Pinpoint the cell where the given text exists, returning its [x, y] midpoint coordinate. 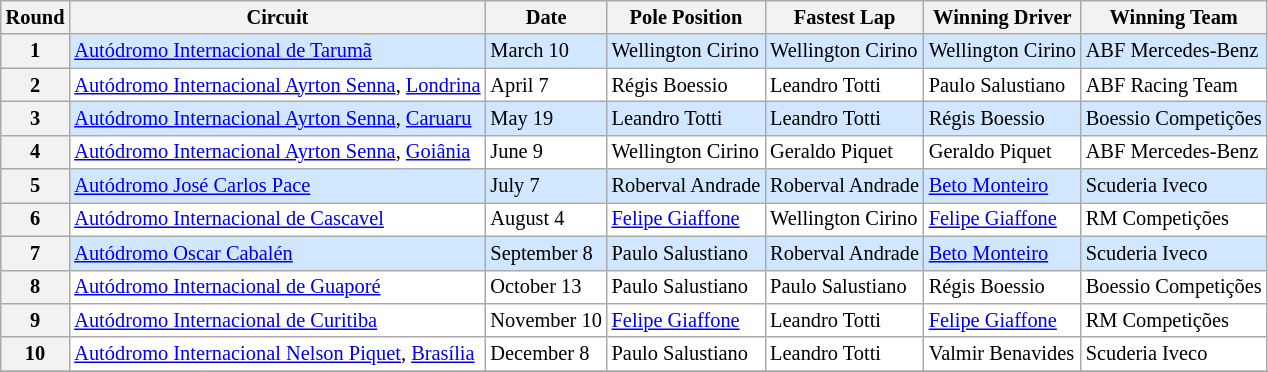
9 [36, 320]
ABF Racing Team [1174, 85]
Date [546, 17]
November 10 [546, 320]
Circuit [277, 17]
Autódromo Internacional de Guaporé [277, 287]
April 7 [546, 85]
Autódromo Internacional Ayrton Senna, Londrina [277, 85]
December 8 [546, 354]
Autódromo Internacional de Curitiba [277, 320]
September 8 [546, 253]
4 [36, 152]
Fastest Lap [844, 17]
Autódromo Internacional de Tarumã [277, 51]
8 [36, 287]
July 7 [546, 186]
June 9 [546, 152]
6 [36, 219]
Autódromo Internacional de Cascavel [277, 219]
March 10 [546, 51]
10 [36, 354]
7 [36, 253]
Autódromo Internacional Nelson Piquet, Brasília [277, 354]
Round [36, 17]
Autódromo Internacional Ayrton Senna, Caruaru [277, 118]
Pole Position [686, 17]
3 [36, 118]
October 13 [546, 287]
Winning Team [1174, 17]
August 4 [546, 219]
Valmir Benavides [1002, 354]
Autódromo Internacional Ayrton Senna, Goiânia [277, 152]
2 [36, 85]
1 [36, 51]
Autódromo José Carlos Pace [277, 186]
May 19 [546, 118]
5 [36, 186]
Autódromo Oscar Cabalén [277, 253]
Winning Driver [1002, 17]
